Search for the cell housing the specified text and yield its [x, y] center coordinate. 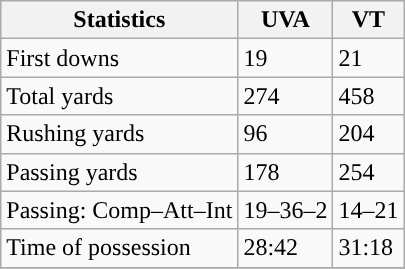
Time of possession [120, 248]
Total yards [120, 96]
204 [368, 134]
274 [286, 96]
Passing: Comp–Att–Int [120, 210]
96 [286, 134]
31:18 [368, 248]
14–21 [368, 210]
Passing yards [120, 172]
458 [368, 96]
UVA [286, 20]
VT [368, 20]
First downs [120, 58]
28:42 [286, 248]
178 [286, 172]
21 [368, 58]
Statistics [120, 20]
19 [286, 58]
19–36–2 [286, 210]
254 [368, 172]
Rushing yards [120, 134]
